Capture the cell that displays the provided text and extract its [X, Y] central coordinate. 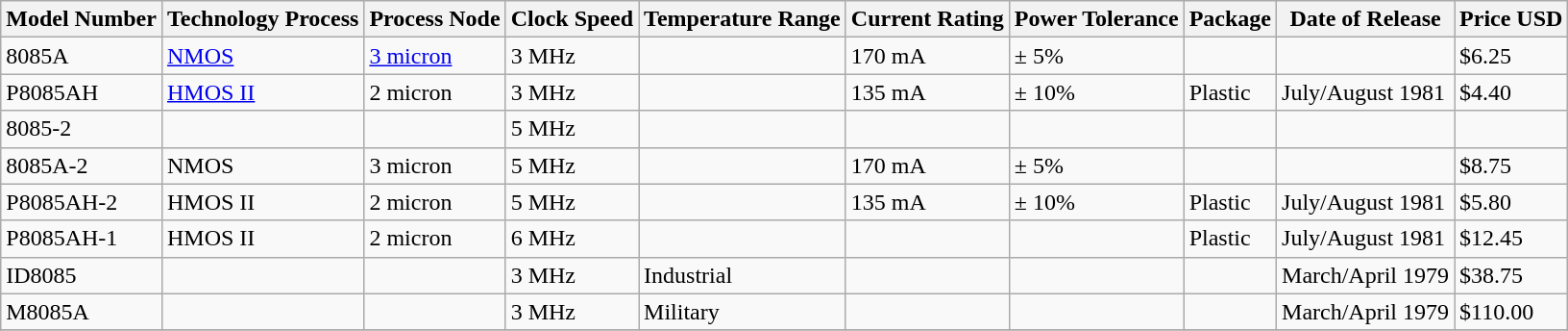
$12.45 [1511, 239]
$110.00 [1511, 312]
P8085AH [82, 92]
8085A [82, 56]
6 MHz [572, 239]
Current Rating [927, 19]
Industrial [743, 275]
P8085AH-1 [82, 239]
$5.80 [1511, 202]
$38.75 [1511, 275]
8085-2 [82, 129]
8085A-2 [82, 165]
$4.40 [1511, 92]
Clock Speed [572, 19]
Process Node [434, 19]
Package [1230, 19]
ID8085 [82, 275]
M8085A [82, 312]
Price USD [1511, 19]
Power Tolerance [1096, 19]
$6.25 [1511, 56]
Technology Process [262, 19]
$8.75 [1511, 165]
Military [743, 312]
Temperature Range [743, 19]
P8085AH-2 [82, 202]
Date of Release [1366, 19]
Model Number [82, 19]
